Return the (x, y) coordinate for the center point of the cell that contains the specified text.  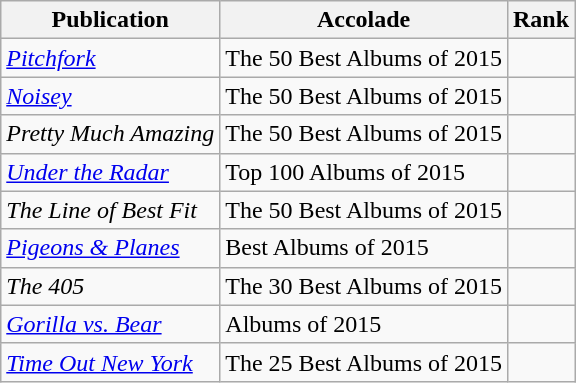
Publication (110, 20)
The 405 (110, 286)
Best Albums of 2015 (364, 248)
Noisey (110, 96)
Pitchfork (110, 58)
Pretty Much Amazing (110, 134)
Rank (540, 20)
Under the Radar (110, 172)
Accolade (364, 20)
Time Out New York (110, 362)
The 25 Best Albums of 2015 (364, 362)
Top 100 Albums of 2015 (364, 172)
Gorilla vs. Bear (110, 324)
Albums of 2015 (364, 324)
The Line of Best Fit (110, 210)
The 30 Best Albums of 2015 (364, 286)
Pigeons & Planes (110, 248)
